For the text-containing cell, return its midpoint in [X, Y] coordinate format. 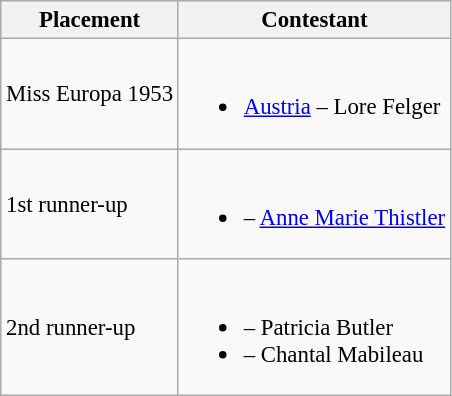
– Anne Marie Thistler [314, 204]
Placement [90, 20]
– Patricia Butler – Chantal Mabileau [314, 328]
Miss Europa 1953 [90, 94]
2nd runner-up [90, 328]
Contestant [314, 20]
Austria – Lore Felger [314, 94]
1st runner-up [90, 204]
